For the text-containing cell, return its midpoint in (x, y) coordinate format. 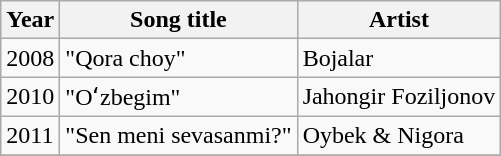
Song title (178, 20)
Oybek & Nigora (399, 135)
Bojalar (399, 58)
"Sen meni sevasanmi?" (178, 135)
2008 (30, 58)
2011 (30, 135)
Artist (399, 20)
"Qora choy" (178, 58)
"Oʻzbegim" (178, 97)
Jahongir Foziljonov (399, 97)
Year (30, 20)
2010 (30, 97)
